Detect which cell encompasses the target text, then output its [x, y] center coordinate. 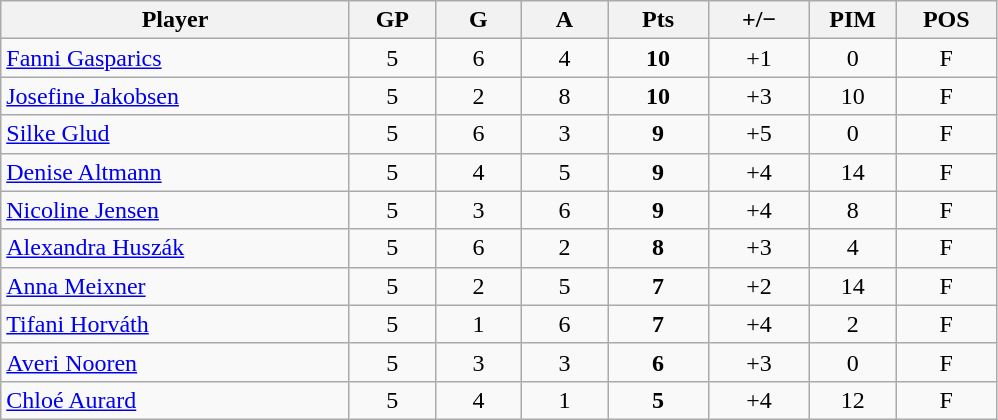
Nicoline Jensen [176, 210]
PIM [853, 20]
Denise Altmann [176, 172]
A [564, 20]
Anna Meixner [176, 286]
Averi Nooren [176, 362]
GP [392, 20]
Silke Glud [176, 134]
Player [176, 20]
Tifani Horváth [176, 324]
Chloé Aurard [176, 400]
Alexandra Huszák [176, 248]
Pts [658, 20]
+/− [760, 20]
12 [853, 400]
Fanni Gasparics [176, 58]
+1 [760, 58]
+5 [760, 134]
Josefine Jakobsen [176, 96]
G [478, 20]
+2 [760, 286]
POS [946, 20]
